Detect which cell encompasses the target text, then output its (x, y) center coordinate. 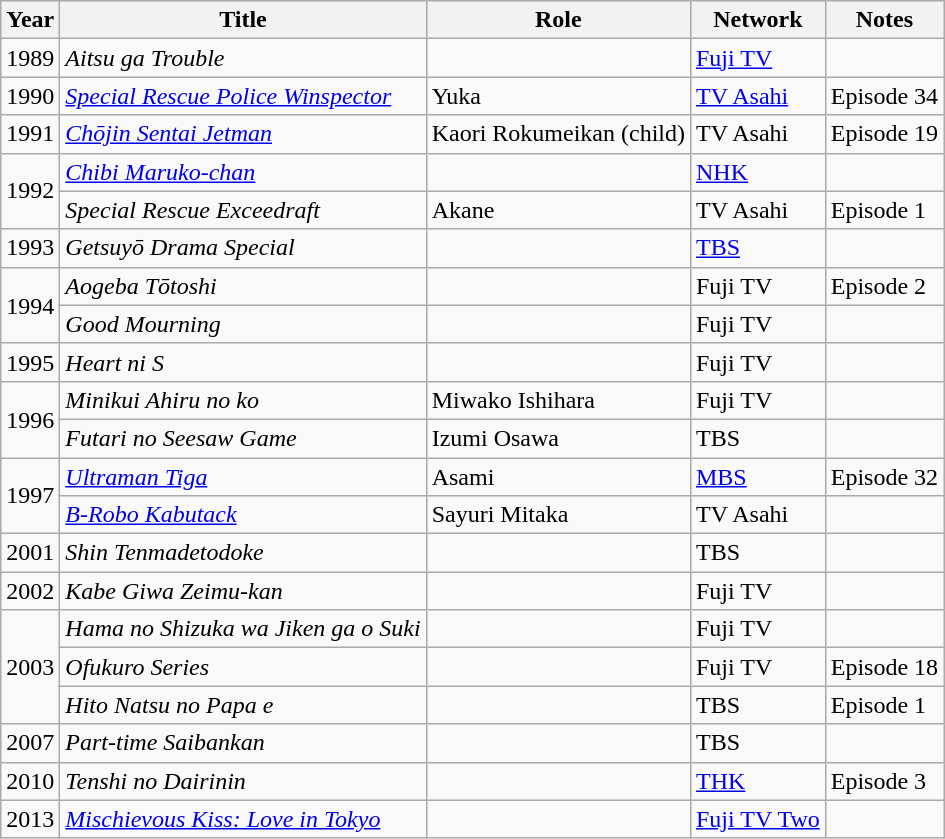
1991 (30, 134)
Ultraman Tiga (243, 477)
Yuka (558, 96)
1992 (30, 191)
1989 (30, 58)
Episode 18 (884, 667)
2003 (30, 667)
1994 (30, 305)
2002 (30, 591)
1990 (30, 96)
Aogeba Tōtoshi (243, 286)
Episode 2 (884, 286)
Miwako Ishihara (558, 400)
Episode 32 (884, 477)
Izumi Osawa (558, 438)
Sayuri Mitaka (558, 515)
Role (558, 20)
Tenshi no Dairinin (243, 781)
Mischievous Kiss: Love in Tokyo (243, 819)
Special Rescue Police Winspector (243, 96)
Getsuyō Drama Special (243, 248)
Episode 34 (884, 96)
Special Rescue Exceedraft (243, 210)
Hito Natsu no Papa e (243, 705)
Title (243, 20)
1996 (30, 419)
NHK (758, 172)
Minikui Ahiru no ko (243, 400)
Episode 19 (884, 134)
Notes (884, 20)
Heart ni S (243, 362)
Kaori Rokumeikan (child) (558, 134)
2007 (30, 743)
Hama no Shizuka wa Jiken ga o Suki (243, 629)
THK (758, 781)
Chōjin Sentai Jetman (243, 134)
2001 (30, 553)
Aitsu ga Trouble (243, 58)
1997 (30, 496)
Network (758, 20)
1993 (30, 248)
1995 (30, 362)
MBS (758, 477)
Episode 3 (884, 781)
Ofukuro Series (243, 667)
Chibi Maruko-chan (243, 172)
Shin Tenmadetodoke (243, 553)
B-Robo Kabutack (243, 515)
2010 (30, 781)
Kabe Giwa Zeimu-kan (243, 591)
2013 (30, 819)
Asami (558, 477)
Good Mourning (243, 324)
Part-time Saibankan (243, 743)
Futari no Seesaw Game (243, 438)
Akane (558, 210)
Year (30, 20)
Fuji TV Two (758, 819)
